From the cell containing the given text, extract its center point as (x, y) coordinate. 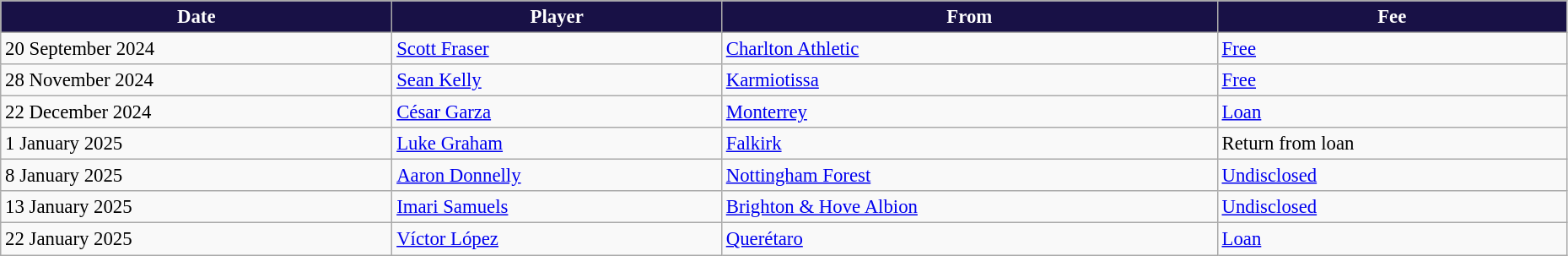
Charlton Athletic (969, 49)
Fee (1392, 17)
8 January 2025 (197, 176)
Luke Graham (557, 144)
28 November 2024 (197, 80)
22 January 2025 (197, 239)
20 September 2024 (197, 49)
Sean Kelly (557, 80)
22 December 2024 (197, 112)
Scott Fraser (557, 49)
Falkirk (969, 144)
From (969, 17)
Karmiotissa (969, 80)
1 January 2025 (197, 144)
Nottingham Forest (969, 176)
Player (557, 17)
Brighton & Hove Albion (969, 207)
Imari Samuels (557, 207)
Querétaro (969, 239)
Víctor López (557, 239)
Aaron Donnelly (557, 176)
13 January 2025 (197, 207)
Date (197, 17)
Monterrey (969, 112)
César Garza (557, 112)
Return from loan (1392, 144)
